Search for the cell housing the specified text and yield its (x, y) center coordinate. 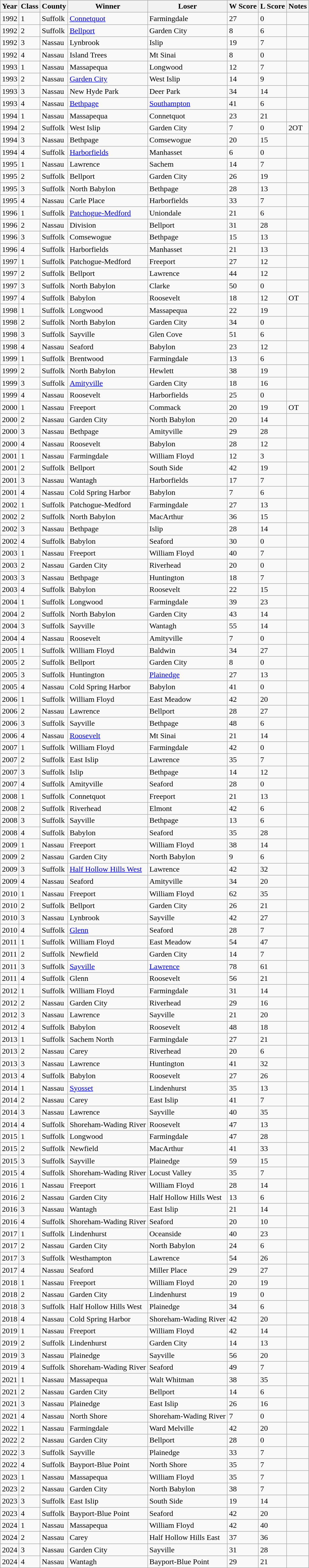
Walt Whitman (187, 1380)
78 (243, 966)
Baldwin (187, 650)
W Score (243, 6)
Hewlett (187, 371)
Notes (298, 6)
Oceanside (187, 1234)
24 (243, 1246)
Division (108, 225)
County (54, 6)
Uniondale (187, 213)
Glen Cove (187, 334)
Locust Valley (187, 1173)
Clarke (187, 286)
25 (243, 395)
Class (30, 6)
55 (243, 626)
Brentwood (108, 359)
17 (243, 480)
Elmont (187, 808)
Deer Park (187, 91)
Year (10, 6)
Ward Melville (187, 1428)
Commack (187, 407)
49 (243, 1367)
Syosset (108, 1088)
43 (243, 614)
10 (273, 1222)
30 (243, 541)
50 (243, 286)
39 (243, 602)
Carle Place (108, 201)
Westhampton (108, 1258)
Miller Place (187, 1270)
37 (243, 1538)
61 (273, 966)
Winner (108, 6)
New Hyde Park (108, 91)
L Score (273, 6)
Sachem (187, 164)
44 (243, 274)
Island Trees (108, 55)
59 (243, 1161)
51 (243, 334)
Half Hollow Hills East (187, 1538)
Loser (187, 6)
Southampton (187, 103)
Sachem North (108, 1039)
2OT (298, 128)
62 (243, 893)
